For the text-containing cell, return its midpoint in (X, Y) coordinate format. 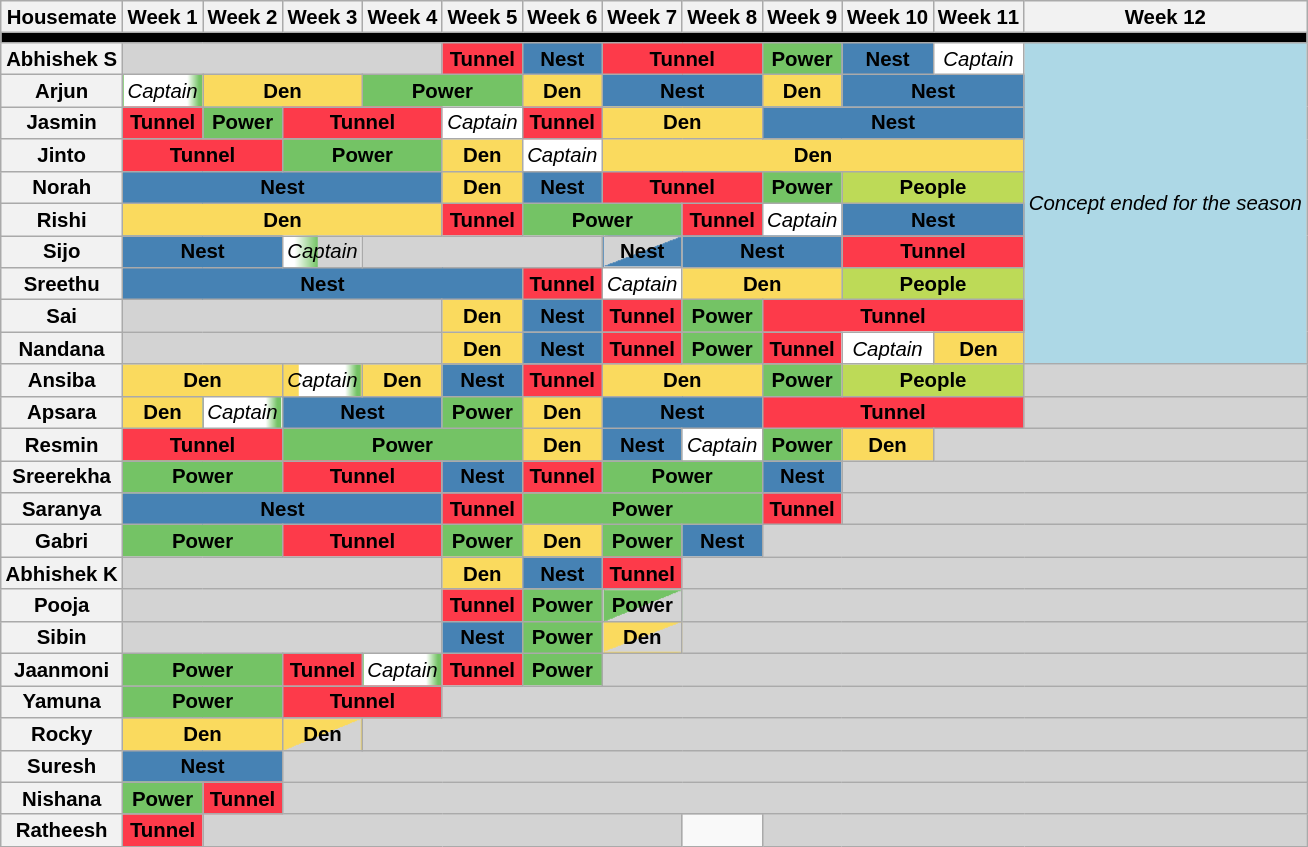
Week 1 (163, 16)
Rishi (62, 219)
Sai (62, 315)
Yamuna (62, 701)
Arjun (62, 90)
Saranya (62, 508)
Jinto (62, 155)
Apsara (62, 412)
Gabri (62, 540)
Concept ended for the season (1166, 203)
Norah (62, 187)
Sijo (62, 251)
Ansiba (62, 380)
Housemate (62, 16)
Nandana (62, 348)
Week 5 (482, 16)
Jasmin (62, 122)
Abhishek S (62, 58)
Week 4 (402, 16)
Nishana (62, 798)
Sreethu (62, 283)
Sibin (62, 637)
Week 7 (642, 16)
Week 2 (243, 16)
Week 3 (322, 16)
Sreerekha (62, 476)
Abhishek K (62, 573)
Week 10 (888, 16)
Week 8 (722, 16)
Pooja (62, 605)
Resmin (62, 444)
Week 6 (562, 16)
Rocky (62, 733)
Week 9 (802, 16)
Jaanmoni (62, 669)
Ratheesh (62, 830)
Week 12 (1166, 16)
Suresh (62, 766)
Week 11 (978, 16)
